Detect which cell encompasses the target text, then output its (x, y) center coordinate. 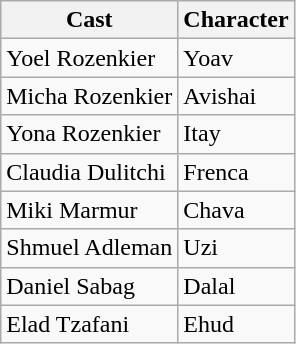
Itay (236, 134)
Elad Tzafani (90, 324)
Uzi (236, 248)
Daniel Sabag (90, 286)
Dalal (236, 286)
Miki Marmur (90, 210)
Avishai (236, 96)
Claudia Dulitchi (90, 172)
Frenca (236, 172)
Ehud (236, 324)
Character (236, 20)
Micha Rozenkier (90, 96)
Yona Rozenkier (90, 134)
Yoav (236, 58)
Yoel Rozenkier (90, 58)
Chava (236, 210)
Shmuel Adleman (90, 248)
Сast (90, 20)
